Return [x, y] of the center of cell containing provided text 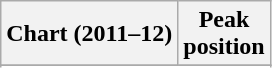
Chart (2011–12) [90, 34]
Peakposition [224, 34]
